Determine the (X, Y) coordinate at the center of the cell enclosing the given text.  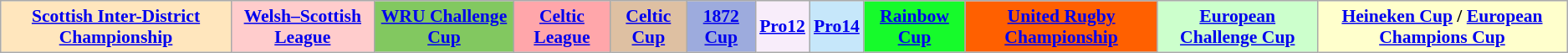
1872 Cup (722, 27)
Rainbow Cup (915, 27)
Heineken Cup / European Champions Cup (1442, 27)
United Rugby Championship (1061, 27)
European Challenge Cup (1238, 27)
Pro14 (836, 27)
Celtic Cup (648, 27)
WRU Challenge Cup (443, 27)
Welsh–Scottish League (303, 27)
Celtic League (562, 27)
Pro12 (783, 27)
Scottish Inter-District Championship (116, 27)
